Identify which cell holds the provided text, then report its (x, y) central coordinate. 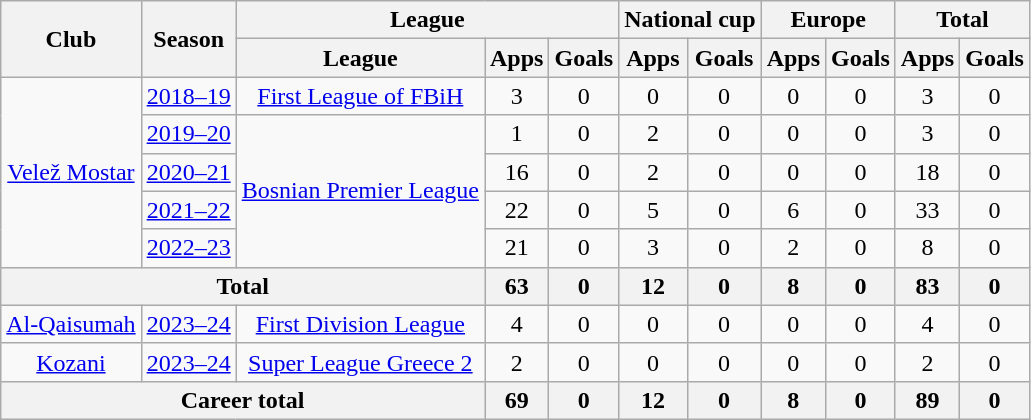
Europe (828, 20)
22 (516, 210)
National cup (690, 20)
Season (188, 39)
2018–19 (188, 96)
2019–20 (188, 134)
2021–22 (188, 210)
5 (653, 210)
16 (516, 172)
Velež Mostar (71, 172)
18 (927, 172)
83 (927, 286)
Kozani (71, 362)
Super League Greece 2 (360, 362)
33 (927, 210)
First Division League (360, 324)
2020–21 (188, 172)
Al-Qaisumah (71, 324)
2022–23 (188, 248)
1 (516, 134)
First League of FBiH (360, 96)
69 (516, 400)
6 (793, 210)
Career total (243, 400)
63 (516, 286)
21 (516, 248)
89 (927, 400)
Club (71, 39)
Bosnian Premier League (360, 191)
